Identify which cell holds the provided text, then report its (X, Y) central coordinate. 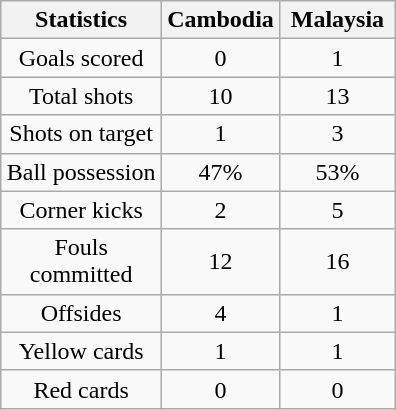
13 (337, 96)
12 (221, 262)
Goals scored (82, 58)
Total shots (82, 96)
10 (221, 96)
Malaysia (337, 20)
Ball possession (82, 172)
5 (337, 210)
Cambodia (221, 20)
Shots on target (82, 134)
3 (337, 134)
Offsides (82, 313)
Statistics (82, 20)
Corner kicks (82, 210)
16 (337, 262)
2 (221, 210)
Red cards (82, 389)
53% (337, 172)
Fouls committed (82, 262)
Yellow cards (82, 351)
47% (221, 172)
4 (221, 313)
